Scan for the cell matching the given text and deliver its [x, y] coordinate at center. 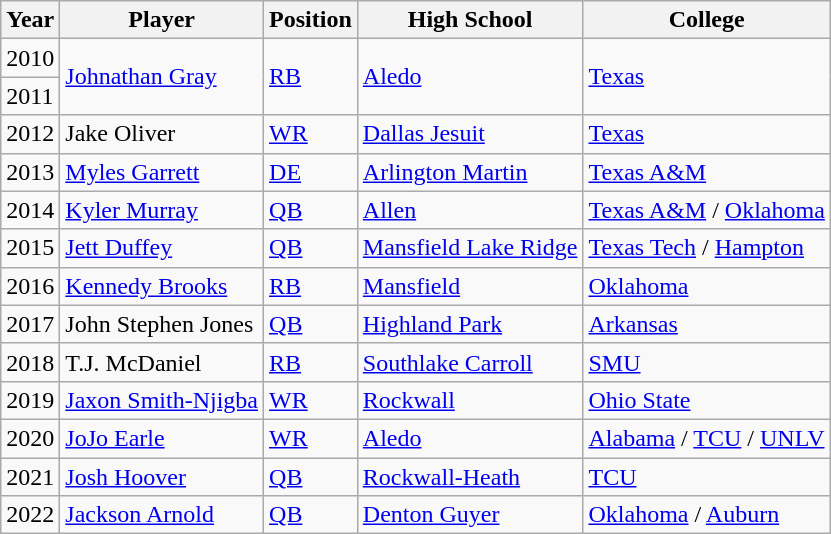
Denton Guyer [470, 515]
High School [470, 20]
Jett Duffey [162, 248]
Jake Oliver [162, 134]
2021 [30, 477]
Myles Garrett [162, 172]
2020 [30, 438]
Allen [470, 210]
Ohio State [706, 400]
2013 [30, 172]
Johnathan Gray [162, 77]
Arkansas [706, 324]
Dallas Jesuit [470, 134]
SMU [706, 362]
2014 [30, 210]
Texas A&M / Oklahoma [706, 210]
2015 [30, 248]
Alabama / TCU / UNLV [706, 438]
Position [311, 20]
2010 [30, 58]
2017 [30, 324]
DE [311, 172]
Rockwall-Heath [470, 477]
Arlington Martin [470, 172]
JoJo Earle [162, 438]
Jaxon Smith-Njigba [162, 400]
Rockwall [470, 400]
Mansfield Lake Ridge [470, 248]
TCU [706, 477]
Year [30, 20]
John Stephen Jones [162, 324]
2019 [30, 400]
Texas A&M [706, 172]
Highland Park [470, 324]
Southlake Carroll [470, 362]
2011 [30, 96]
2012 [30, 134]
College [706, 20]
2016 [30, 286]
Player [162, 20]
Texas Tech / Hampton [706, 248]
T.J. McDaniel [162, 362]
Josh Hoover [162, 477]
Jackson Arnold [162, 515]
Mansfield [470, 286]
Oklahoma [706, 286]
2018 [30, 362]
Oklahoma / Auburn [706, 515]
2022 [30, 515]
Kennedy Brooks [162, 286]
Kyler Murray [162, 210]
